Detect which cell encompasses the target text, then output its [X, Y] center coordinate. 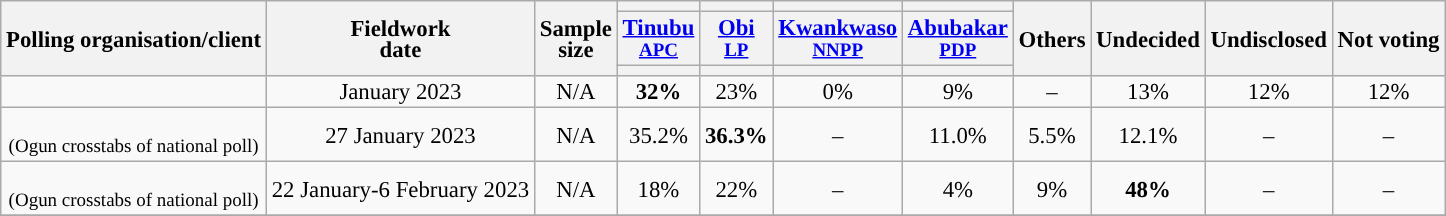
KwankwasoNNPP [838, 39]
22% [736, 189]
0% [838, 92]
27 January 2023 [400, 135]
Fieldworkdate [400, 38]
ObiLP [736, 39]
Polling organisation/client [134, 38]
13% [1148, 92]
January 2023 [400, 92]
35.2% [658, 135]
AbubakarPDP [958, 39]
4% [958, 189]
Undecided [1148, 38]
22 January-6 February 2023 [400, 189]
23% [736, 92]
5.5% [1052, 135]
48% [1148, 189]
11.0% [958, 135]
TinubuAPC [658, 39]
32% [658, 92]
36.3% [736, 135]
Samplesize [576, 38]
Others [1052, 38]
Undisclosed [1268, 38]
18% [658, 189]
12.1% [1148, 135]
Not voting [1388, 38]
